Return (X, Y) of the center of cell containing provided text 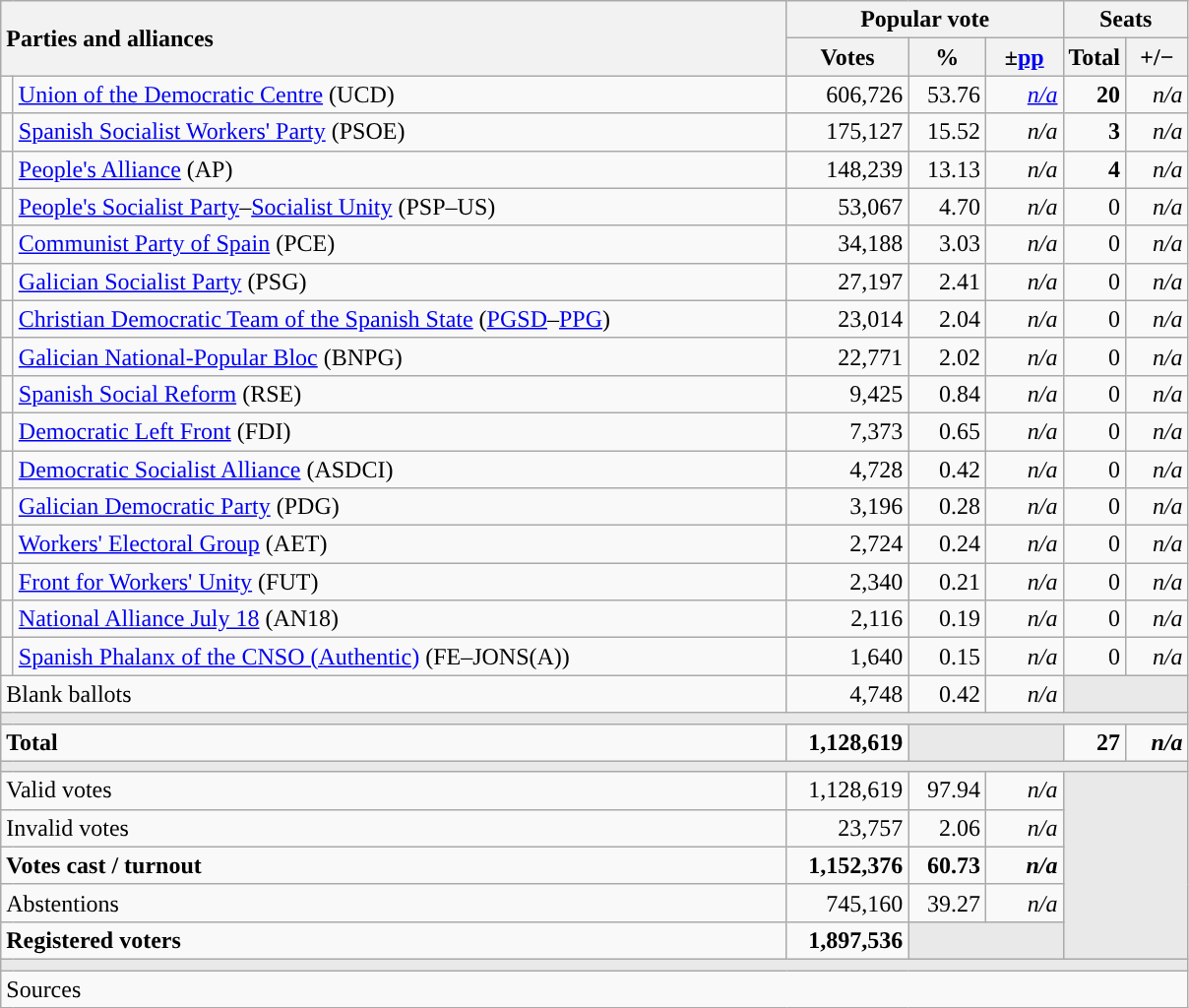
0.21 (947, 582)
0.24 (947, 544)
13.13 (947, 169)
Democratic Socialist Alliance (ASDCI) (400, 470)
27,197 (847, 282)
2,116 (847, 619)
Democratic Left Front (FDI) (400, 431)
Christian Democratic Team of the Spanish State (PGSD–PPG) (400, 319)
Abstentions (394, 903)
2.41 (947, 282)
Sources (594, 989)
0.19 (947, 619)
2,724 (847, 544)
Popular vote (925, 20)
People's Alliance (AP) (400, 169)
97.94 (947, 790)
Front for Workers' Unity (FUT) (400, 582)
Invalid votes (394, 828)
Seats (1126, 20)
606,726 (847, 94)
27 (1095, 742)
Galician Socialist Party (PSG) (400, 282)
39.27 (947, 903)
4 (1095, 169)
+/− (1158, 57)
Union of the Democratic Centre (UCD) (400, 94)
2.04 (947, 319)
0.28 (947, 507)
Votes (847, 57)
Valid votes (394, 790)
4,748 (847, 694)
Galician Democratic Party (PDG) (400, 507)
53.76 (947, 94)
9,425 (847, 394)
Workers' Electoral Group (AET) (400, 544)
745,160 (847, 903)
0.84 (947, 394)
Communist Party of Spain (PCE) (400, 244)
3 (1095, 132)
60.73 (947, 865)
Blank ballots (394, 694)
175,127 (847, 132)
1,152,376 (847, 865)
20 (1095, 94)
People's Socialist Party–Socialist Unity (PSP–US) (400, 207)
Galician National-Popular Bloc (BNPG) (400, 356)
Spanish Socialist Workers' Party (PSOE) (400, 132)
3,196 (847, 507)
0.15 (947, 657)
0.65 (947, 431)
53,067 (847, 207)
Spanish Social Reform (RSE) (400, 394)
4.70 (947, 207)
Spanish Phalanx of the CNSO (Authentic) (FE–JONS(A)) (400, 657)
34,188 (847, 244)
2.02 (947, 356)
1,897,536 (847, 940)
15.52 (947, 132)
7,373 (847, 431)
4,728 (847, 470)
Parties and alliances (394, 38)
2.06 (947, 828)
23,757 (847, 828)
Votes cast / turnout (394, 865)
23,014 (847, 319)
3.03 (947, 244)
2,340 (847, 582)
1,640 (847, 657)
148,239 (847, 169)
Registered voters (394, 940)
National Alliance July 18 (AN18) (400, 619)
±pp (1024, 57)
22,771 (847, 356)
% (947, 57)
